Capture the cell that displays the provided text and extract its [x, y] central coordinate. 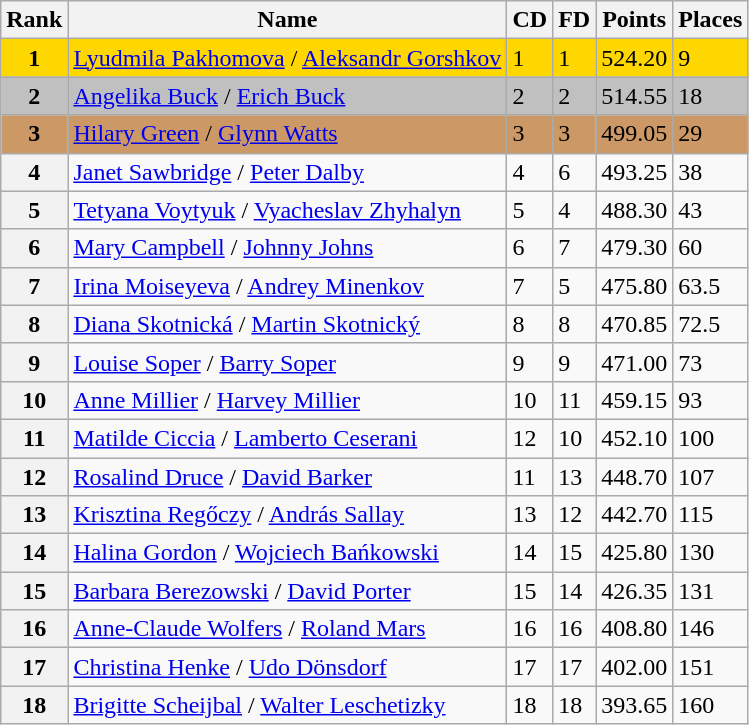
Name [288, 20]
Krisztina Regőczy / András Sallay [288, 515]
Louise Soper / Barry Soper [288, 362]
131 [710, 591]
Brigitte Scheijbal / Walter Leschetizky [288, 705]
524.20 [634, 58]
470.85 [634, 324]
CD [530, 20]
Hilary Green / Glynn Watts [288, 134]
402.00 [634, 667]
393.65 [634, 705]
130 [710, 553]
73 [710, 362]
Diana Skotnická / Martin Skotnický [288, 324]
Angelika Buck / Erich Buck [288, 96]
493.25 [634, 172]
60 [710, 248]
459.15 [634, 400]
514.55 [634, 96]
115 [710, 515]
Matilde Ciccia / Lamberto Ceserani [288, 438]
Mary Campbell / Johnny Johns [288, 248]
Tetyana Voytyuk / Vyacheslav Zhyhalyn [288, 210]
72.5 [710, 324]
448.70 [634, 477]
Christina Henke / Udo Dönsdorf [288, 667]
Janet Sawbridge / Peter Dalby [288, 172]
Irina Moiseyeva / Andrey Minenkov [288, 286]
442.70 [634, 515]
160 [710, 705]
151 [710, 667]
Points [634, 20]
63.5 [710, 286]
100 [710, 438]
93 [710, 400]
43 [710, 210]
426.35 [634, 591]
488.30 [634, 210]
479.30 [634, 248]
452.10 [634, 438]
Barbara Berezowski / David Porter [288, 591]
Halina Gordon / Wojciech Bańkowski [288, 553]
FD [574, 20]
Anne Millier / Harvey Millier [288, 400]
29 [710, 134]
146 [710, 629]
425.80 [634, 553]
107 [710, 477]
471.00 [634, 362]
Anne-Claude Wolfers / Roland Mars [288, 629]
408.80 [634, 629]
499.05 [634, 134]
38 [710, 172]
Rank [34, 20]
Places [710, 20]
Rosalind Druce / David Barker [288, 477]
475.80 [634, 286]
Lyudmila Pakhomova / Aleksandr Gorshkov [288, 58]
